Determine the [X, Y] coordinate at the center of the cell enclosing the given text.  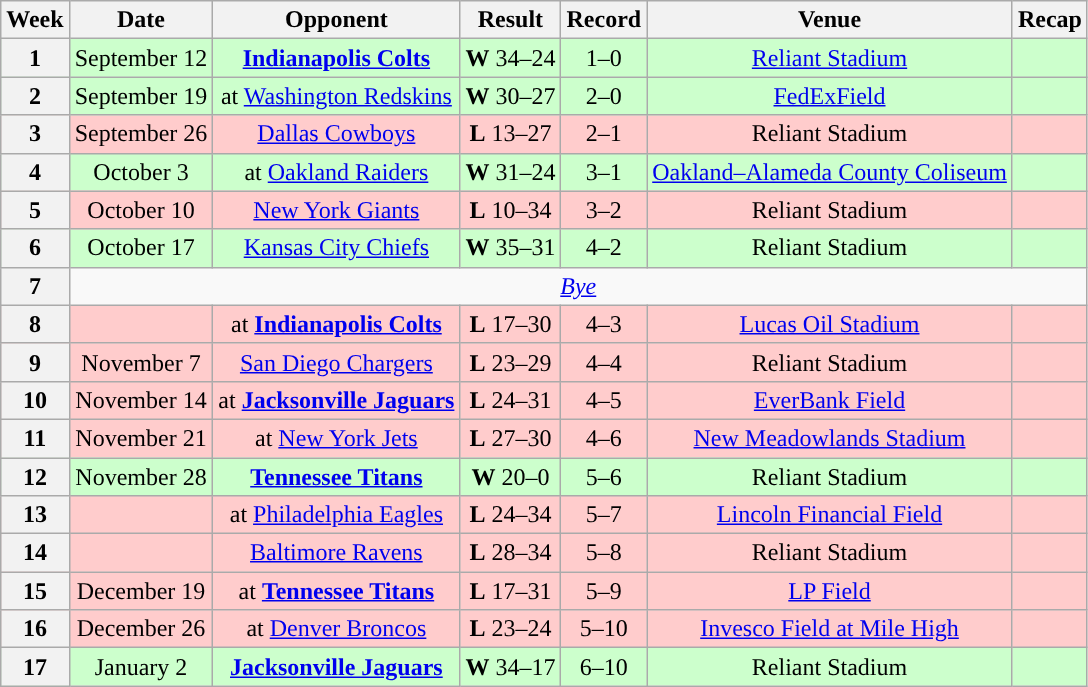
5–6 [604, 477]
Jacksonville Jaguars [336, 667]
Bye [578, 286]
Lincoln Financial Field [830, 515]
at New York Jets [336, 438]
3 [35, 134]
14 [35, 553]
at Washington Redskins [336, 96]
16 [35, 629]
W 20–0 [510, 477]
Indianapolis Colts [336, 58]
L 13–27 [510, 134]
September 26 [141, 134]
at Denver Broncos [336, 629]
L 23–29 [510, 362]
17 [35, 667]
Recap [1050, 20]
September 19 [141, 96]
New Meadowlands Stadium [830, 438]
3–2 [604, 210]
W 31–24 [510, 172]
W 34–24 [510, 58]
W 30–27 [510, 96]
L 24–31 [510, 400]
5–8 [604, 553]
6 [35, 248]
Lucas Oil Stadium [830, 324]
5 [35, 210]
Result [510, 20]
Opponent [336, 20]
15 [35, 591]
January 2 [141, 667]
at Philadelphia Eagles [336, 515]
12 [35, 477]
Tennessee Titans [336, 477]
Invesco Field at Mile High [830, 629]
Kansas City Chiefs [336, 248]
1–0 [604, 58]
EverBank Field [830, 400]
October 10 [141, 210]
4–4 [604, 362]
5–7 [604, 515]
Baltimore Ravens [336, 553]
October 17 [141, 248]
4–2 [604, 248]
W 34–17 [510, 667]
1 [35, 58]
L 17–30 [510, 324]
LP Field [830, 591]
L 28–34 [510, 553]
Dallas Cowboys [336, 134]
L 10–34 [510, 210]
Date [141, 20]
at Tennessee Titans [336, 591]
Venue [830, 20]
11 [35, 438]
5–9 [604, 591]
4–6 [604, 438]
5–10 [604, 629]
3–1 [604, 172]
at Oakland Raiders [336, 172]
Record [604, 20]
W 35–31 [510, 248]
8 [35, 324]
FedExField [830, 96]
November 7 [141, 362]
November 28 [141, 477]
6–10 [604, 667]
2 [35, 96]
L 23–24 [510, 629]
Oakland–Alameda County Coliseum [830, 172]
September 12 [141, 58]
at Jacksonville Jaguars [336, 400]
November 21 [141, 438]
L 27–30 [510, 438]
November 14 [141, 400]
2–1 [604, 134]
October 3 [141, 172]
Week [35, 20]
at Indianapolis Colts [336, 324]
2–0 [604, 96]
13 [35, 515]
December 26 [141, 629]
4–3 [604, 324]
4 [35, 172]
4–5 [604, 400]
New York Giants [336, 210]
7 [35, 286]
L 17–31 [510, 591]
L 24–34 [510, 515]
December 19 [141, 591]
San Diego Chargers [336, 362]
10 [35, 400]
9 [35, 362]
